Extract the [x, y] coordinate from the center of the cell holding the provided text.  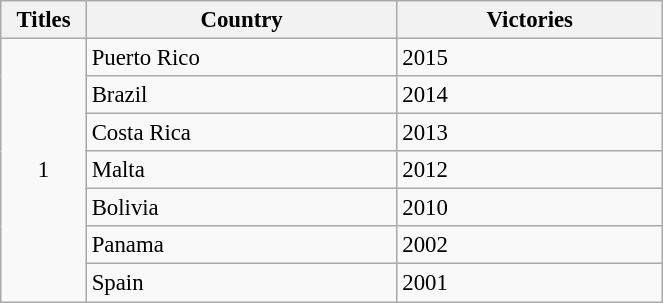
Puerto Rico [242, 58]
Country [242, 20]
2014 [530, 95]
Spain [242, 283]
2012 [530, 170]
Costa Rica [242, 133]
2002 [530, 245]
2013 [530, 133]
Panama [242, 245]
Bolivia [242, 208]
Malta [242, 170]
2015 [530, 58]
Titles [44, 20]
1 [44, 170]
2001 [530, 283]
Brazil [242, 95]
2010 [530, 208]
Victories [530, 20]
